Search for the cell housing the specified text and yield its (X, Y) center coordinate. 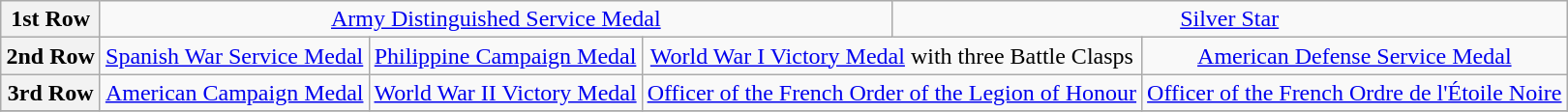
Officer of the French Order of the Legion of Honour (891, 93)
American Defense Service Medal (1355, 56)
3rd Row (50, 93)
Silver Star (1229, 19)
World War II Victory Medal (505, 93)
Spanish War Service Medal (234, 56)
Army Distinguished Service Medal (496, 19)
World War I Victory Medal with three Battle Clasps (891, 56)
2nd Row (50, 56)
Philippine Campaign Medal (505, 56)
1st Row (50, 19)
Officer of the French Ordre de l'Étoile Noire (1355, 93)
American Campaign Medal (234, 93)
